Extract the [X, Y] coordinate from the center of the cell holding the provided text.  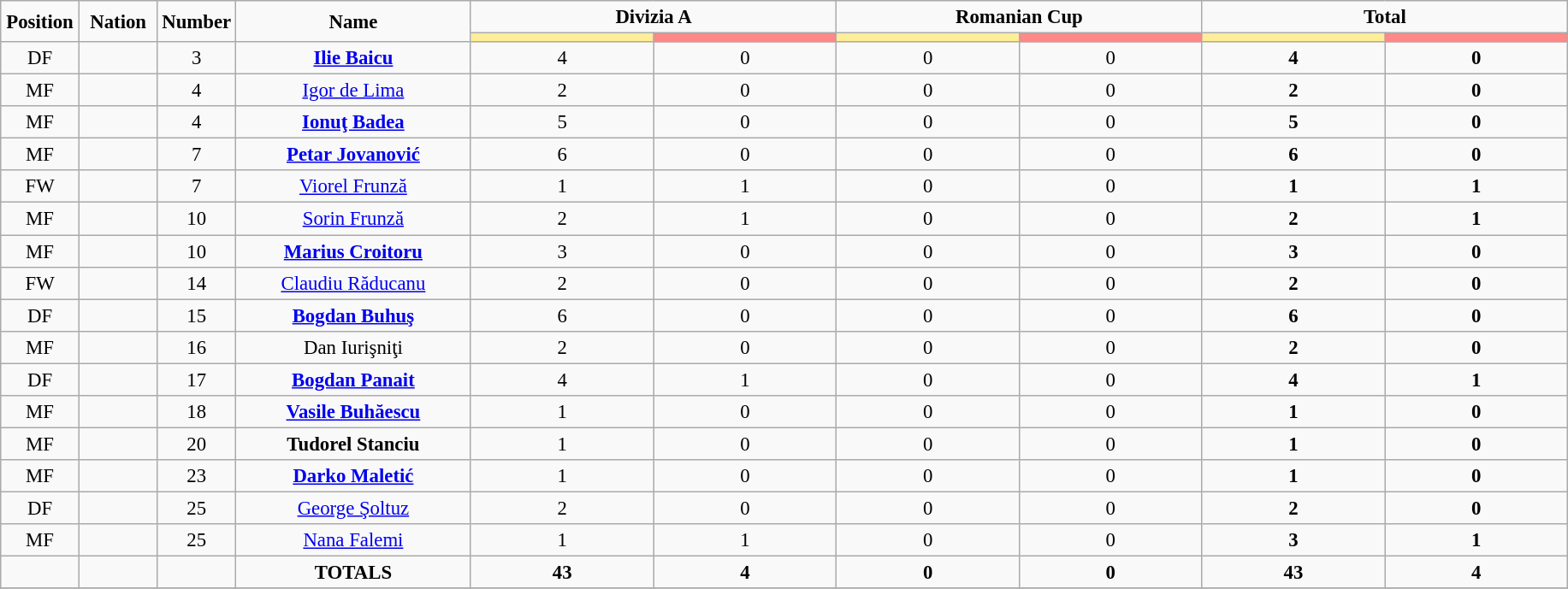
Dan Iurişniţi [354, 347]
TOTALS [354, 573]
Nana Falemi [354, 540]
Marius Croitoru [354, 251]
Ilie Baicu [354, 58]
George Şoltuz [354, 508]
18 [197, 412]
Darko Maletić [354, 476]
Number [197, 21]
Bogdan Buhuş [354, 315]
Sorin Frunză [354, 219]
Ionuţ Badea [354, 122]
Divizia A [654, 17]
Bogdan Panait [354, 380]
15 [197, 315]
Viorel Frunză [354, 187]
Nation [118, 21]
Romanian Cup [1020, 17]
Petar Jovanović [354, 155]
Position [40, 21]
Claudiu Răducanu [354, 283]
23 [197, 476]
Tudorel Stanciu [354, 444]
20 [197, 444]
16 [197, 347]
17 [197, 380]
14 [197, 283]
Igor de Lima [354, 91]
Name [354, 21]
Total [1385, 17]
Vasile Buhăescu [354, 412]
